Detect which cell encompasses the target text, then output its (x, y) center coordinate. 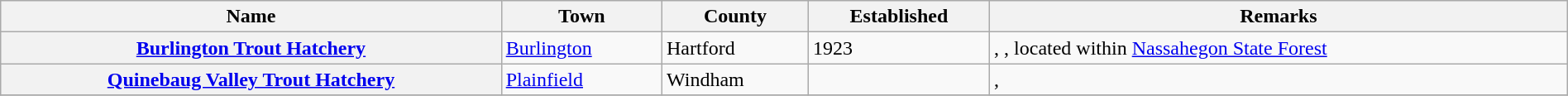
Windham (734, 79)
Quinebaug Valley Trout Hatchery (251, 79)
Name (251, 17)
Established (898, 17)
Hartford (734, 48)
County (734, 17)
Burlington (581, 48)
Remarks (1279, 17)
, , located within Nassahegon State Forest (1279, 48)
Town (581, 17)
Burlington Trout Hatchery (251, 48)
, (1279, 79)
1923 (898, 48)
Plainfield (581, 79)
